Capture the cell that displays the provided text and extract its (x, y) central coordinate. 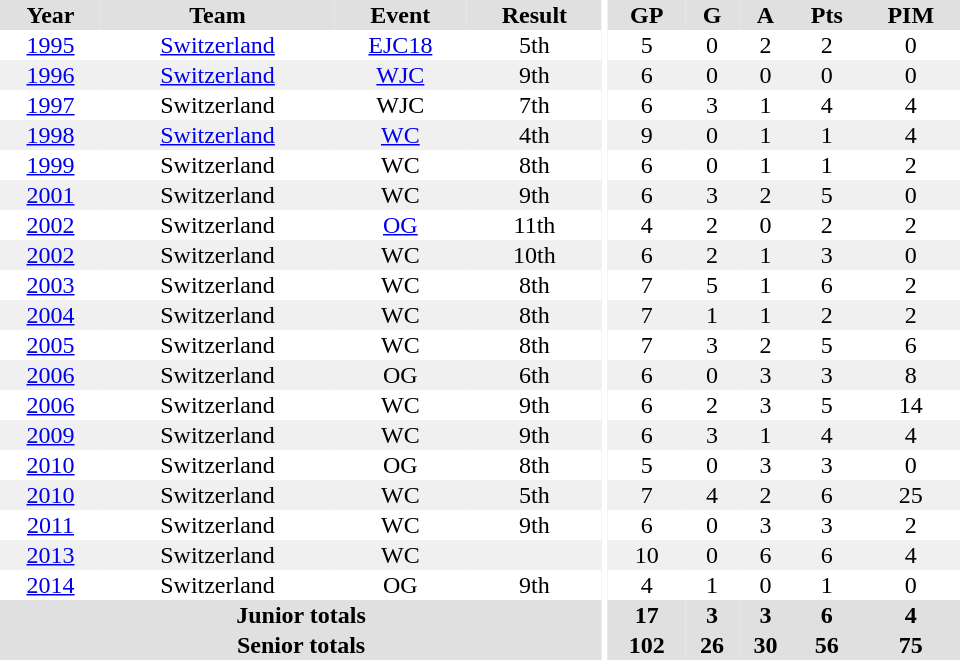
2003 (50, 285)
Year (50, 15)
2009 (50, 435)
56 (826, 645)
25 (911, 495)
EJC18 (400, 45)
Junior totals (301, 615)
14 (911, 405)
10 (646, 555)
17 (646, 615)
75 (911, 645)
102 (646, 645)
Senior totals (301, 645)
Result (534, 15)
2011 (50, 525)
2001 (50, 195)
1995 (50, 45)
1999 (50, 165)
7th (534, 105)
2005 (50, 345)
4th (534, 135)
G (712, 15)
PIM (911, 15)
1996 (50, 75)
GP (646, 15)
10th (534, 255)
9 (646, 135)
2004 (50, 315)
1998 (50, 135)
30 (766, 645)
Pts (826, 15)
8 (911, 375)
6th (534, 375)
11th (534, 225)
26 (712, 645)
Team (218, 15)
1997 (50, 105)
2013 (50, 555)
Event (400, 15)
2014 (50, 585)
A (766, 15)
